Return [x, y] of the center of cell containing provided text 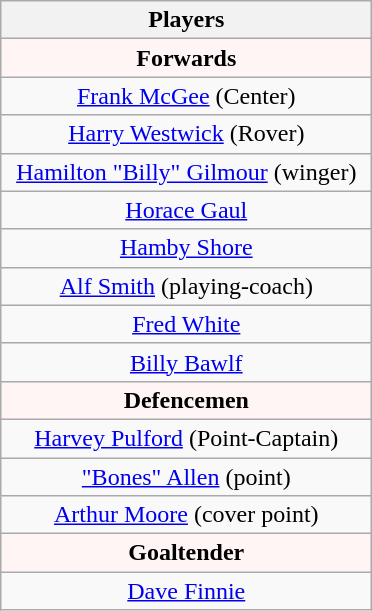
Defencemen [186, 400]
Fred White [186, 324]
Players [186, 20]
Hamby Shore [186, 248]
Harry Westwick (Rover) [186, 134]
Horace Gaul [186, 210]
Billy Bawlf [186, 362]
Frank McGee (Center) [186, 96]
Arthur Moore (cover point) [186, 515]
Harvey Pulford (Point-Captain) [186, 438]
Goaltender [186, 553]
Alf Smith (playing-coach) [186, 286]
Dave Finnie [186, 591]
"Bones" Allen (point) [186, 477]
Forwards [186, 58]
Hamilton "Billy" Gilmour (winger) [186, 172]
